Scan for the cell matching the given text and deliver its (x, y) coordinate at center. 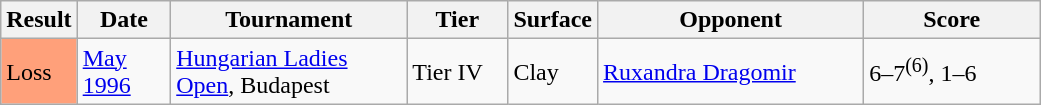
Tournament (289, 20)
Loss (39, 72)
Hungarian Ladies Open, Budapest (289, 72)
6–7(6), 1–6 (952, 72)
May 1996 (124, 72)
Surface (553, 20)
Tier (458, 20)
Opponent (731, 20)
Score (952, 20)
Result (39, 20)
Tier IV (458, 72)
Clay (553, 72)
Date (124, 20)
Ruxandra Dragomir (731, 72)
